Extract the (x, y) coordinate from the center of the cell holding the provided text.  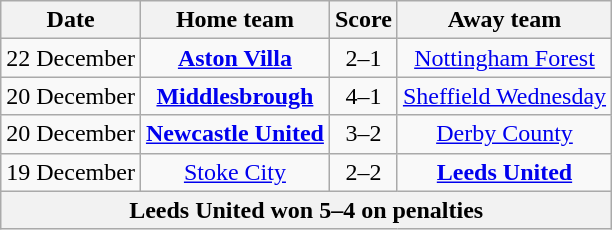
Middlesbrough (234, 96)
Date (71, 20)
Stoke City (234, 172)
Aston Villa (234, 58)
Nottingham Forest (504, 58)
Sheffield Wednesday (504, 96)
Away team (504, 20)
19 December (71, 172)
4–1 (363, 96)
Home team (234, 20)
Derby County (504, 134)
Leeds United (504, 172)
3–2 (363, 134)
2–2 (363, 172)
Score (363, 20)
22 December (71, 58)
Leeds United won 5–4 on penalties (306, 210)
Newcastle United (234, 134)
2–1 (363, 58)
